Find where the given text appears and provide that cell's center as (x, y) coordinate. 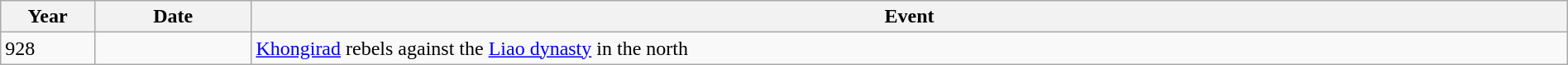
928 (48, 48)
Khongirad rebels against the Liao dynasty in the north (910, 48)
Date (172, 17)
Year (48, 17)
Event (910, 17)
